Determine the [X, Y] coordinate at the center of the cell enclosing the given text.  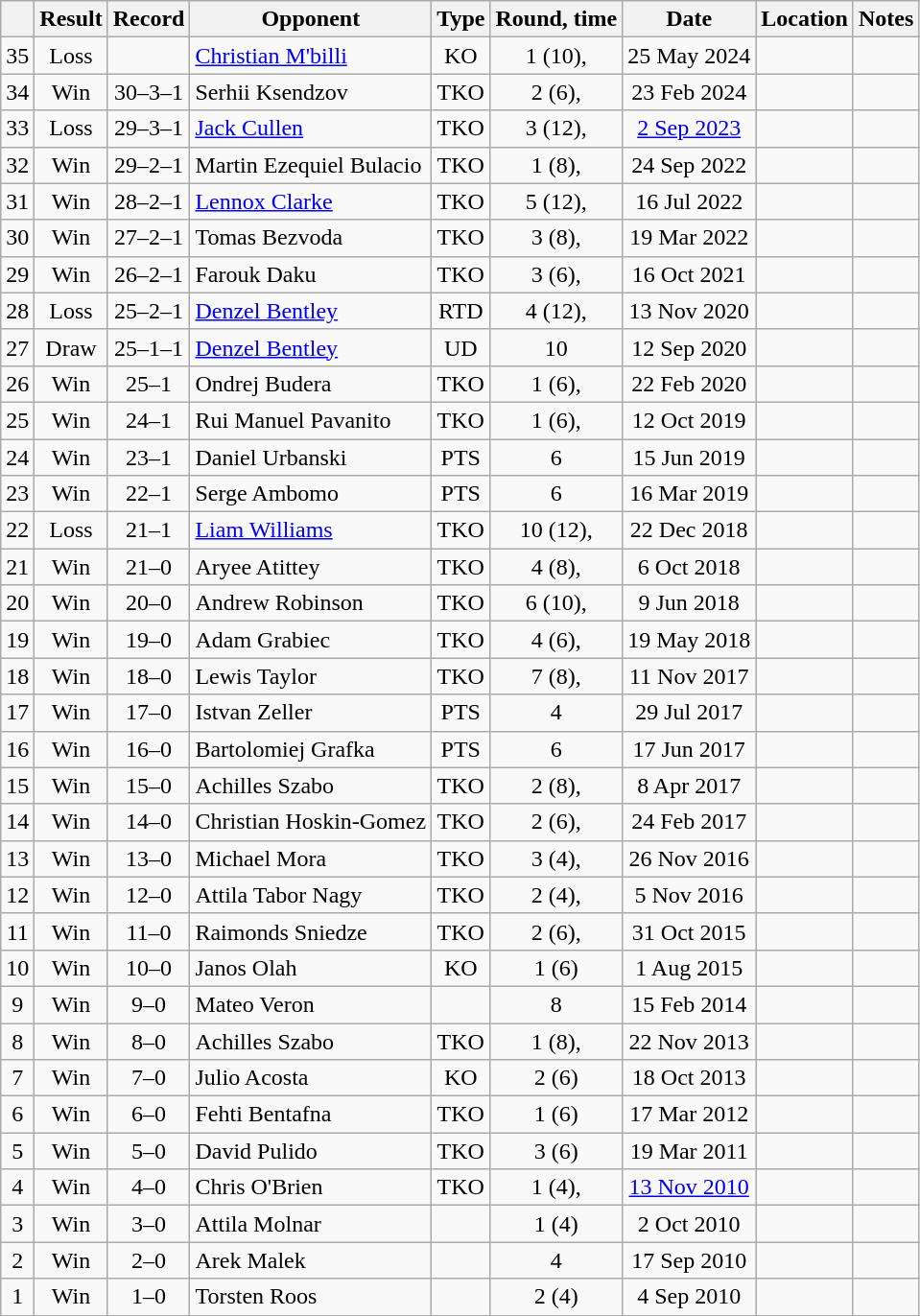
14–0 [149, 822]
Janos Olah [311, 968]
14 [17, 822]
24 Feb 2017 [689, 822]
7 (8), [556, 676]
4 Sep 2010 [689, 1297]
25 [17, 420]
8 Apr 2017 [689, 786]
12–0 [149, 895]
Daniel Urbanski [311, 458]
12 Oct 2019 [689, 420]
4 (8), [556, 567]
30 [17, 238]
Type [460, 19]
24–1 [149, 420]
27 [17, 347]
13 [17, 858]
11–0 [149, 931]
1 Aug 2015 [689, 968]
12 Sep 2020 [689, 347]
Farouk Daku [311, 274]
1–0 [149, 1297]
Bartolomiej Grafka [311, 749]
Christian M'billi [311, 56]
9–0 [149, 1004]
4 (12), [556, 311]
3 (6) [556, 1151]
21 [17, 567]
13 Nov 2010 [689, 1187]
23–1 [149, 458]
2 Oct 2010 [689, 1224]
24 [17, 458]
Julio Acosta [311, 1078]
Date [689, 19]
Jack Cullen [311, 129]
Christian Hoskin-Gomez [311, 822]
1 (4) [556, 1224]
23 Feb 2024 [689, 92]
30–3–1 [149, 92]
29 [17, 274]
31 Oct 2015 [689, 931]
5 Nov 2016 [689, 895]
17–0 [149, 713]
Istvan Zeller [311, 713]
25 May 2024 [689, 56]
12 [17, 895]
Torsten Roos [311, 1297]
Andrew Robinson [311, 603]
1 (10), [556, 56]
18 [17, 676]
18 Oct 2013 [689, 1078]
23 [17, 494]
9 Jun 2018 [689, 603]
22–1 [149, 494]
Adam Grabiec [311, 640]
3 (4), [556, 858]
15–0 [149, 786]
2–0 [149, 1260]
10 (12), [556, 530]
22 Nov 2013 [689, 1041]
32 [17, 165]
Serhii Ksendzov [311, 92]
David Pulido [311, 1151]
1 (4), [556, 1187]
3–0 [149, 1224]
3 (8), [556, 238]
Serge Ambomo [311, 494]
Tomas Bezvoda [311, 238]
7–0 [149, 1078]
Draw [71, 347]
11 Nov 2017 [689, 676]
3 (6), [556, 274]
10–0 [149, 968]
25–1–1 [149, 347]
31 [17, 201]
21–0 [149, 567]
19 Mar 2022 [689, 238]
29–2–1 [149, 165]
19 [17, 640]
Ondrej Budera [311, 384]
26 [17, 384]
19 May 2018 [689, 640]
Martin Ezequiel Bulacio [311, 165]
2 (6) [556, 1078]
5 [17, 1151]
6–0 [149, 1115]
16 Mar 2019 [689, 494]
11 [17, 931]
13 Nov 2020 [689, 311]
Attila Tabor Nagy [311, 895]
13–0 [149, 858]
3 (12), [556, 129]
9 [17, 1004]
26 Nov 2016 [689, 858]
33 [17, 129]
20 [17, 603]
UD [460, 347]
17 Sep 2010 [689, 1260]
16 Jul 2022 [689, 201]
29–3–1 [149, 129]
7 [17, 1078]
4–0 [149, 1187]
20–0 [149, 603]
17 [17, 713]
15 Feb 2014 [689, 1004]
Record [149, 19]
19 Mar 2011 [689, 1151]
3 [17, 1224]
Lennox Clarke [311, 201]
15 Jun 2019 [689, 458]
Result [71, 19]
15 [17, 786]
RTD [460, 311]
35 [17, 56]
1 [17, 1297]
Aryee Atittey [311, 567]
16–0 [149, 749]
6 Oct 2018 [689, 567]
34 [17, 92]
17 Jun 2017 [689, 749]
Michael Mora [311, 858]
29 Jul 2017 [689, 713]
Rui Manuel Pavanito [311, 420]
2 (4) [556, 1297]
Chris O'Brien [311, 1187]
Arek Malek [311, 1260]
Mateo Veron [311, 1004]
25–1 [149, 384]
Location [805, 19]
Attila Molnar [311, 1224]
2 [17, 1260]
28–2–1 [149, 201]
25–2–1 [149, 311]
Opponent [311, 19]
24 Sep 2022 [689, 165]
5 (12), [556, 201]
Fehti Bentafna [311, 1115]
Notes [885, 19]
22 Feb 2020 [689, 384]
6 (10), [556, 603]
4 (6), [556, 640]
16 [17, 749]
Raimonds Sniedze [311, 931]
16 Oct 2021 [689, 274]
Round, time [556, 19]
Liam Williams [311, 530]
5–0 [149, 1151]
2 (8), [556, 786]
26–2–1 [149, 274]
22 [17, 530]
28 [17, 311]
17 Mar 2012 [689, 1115]
19–0 [149, 640]
27–2–1 [149, 238]
2 (4), [556, 895]
8–0 [149, 1041]
2 Sep 2023 [689, 129]
22 Dec 2018 [689, 530]
21–1 [149, 530]
18–0 [149, 676]
Lewis Taylor [311, 676]
